Extract the (x, y) coordinate from the center of the cell holding the provided text.  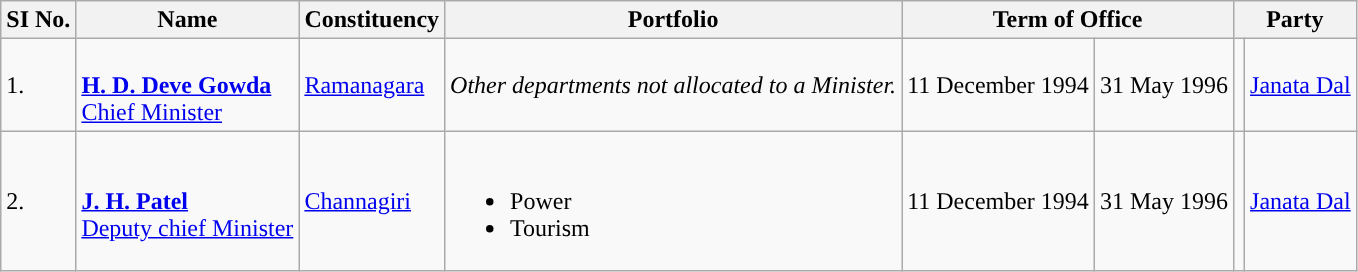
Ramanagara (372, 85)
Constituency (372, 20)
J. H. PatelDeputy chief Minister (188, 201)
Term of Office (1068, 20)
Other departments not allocated to a Minister. (674, 85)
1. (38, 85)
Channagiri (372, 201)
Name (188, 20)
Party (1294, 20)
PowerTourism (674, 201)
2. (38, 201)
H. D. Deve GowdaChief Minister (188, 85)
SI No. (38, 20)
Portfolio (674, 20)
